Return the (X, Y) coordinate for the center point of the cell that contains the specified text.  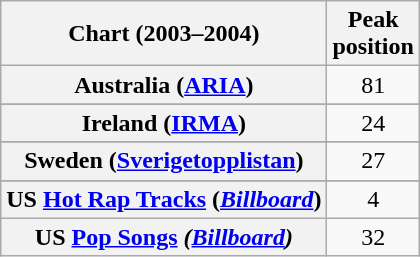
Chart (2003–2004) (164, 34)
81 (373, 85)
4 (373, 199)
US Hot Rap Tracks (Billboard) (164, 199)
Peakposition (373, 34)
Australia (ARIA) (164, 85)
32 (373, 237)
Ireland (IRMA) (164, 123)
Sweden (Sverigetopplistan) (164, 161)
24 (373, 123)
US Pop Songs (Billboard) (164, 237)
27 (373, 161)
